Return [X, Y] of the center of cell containing provided text 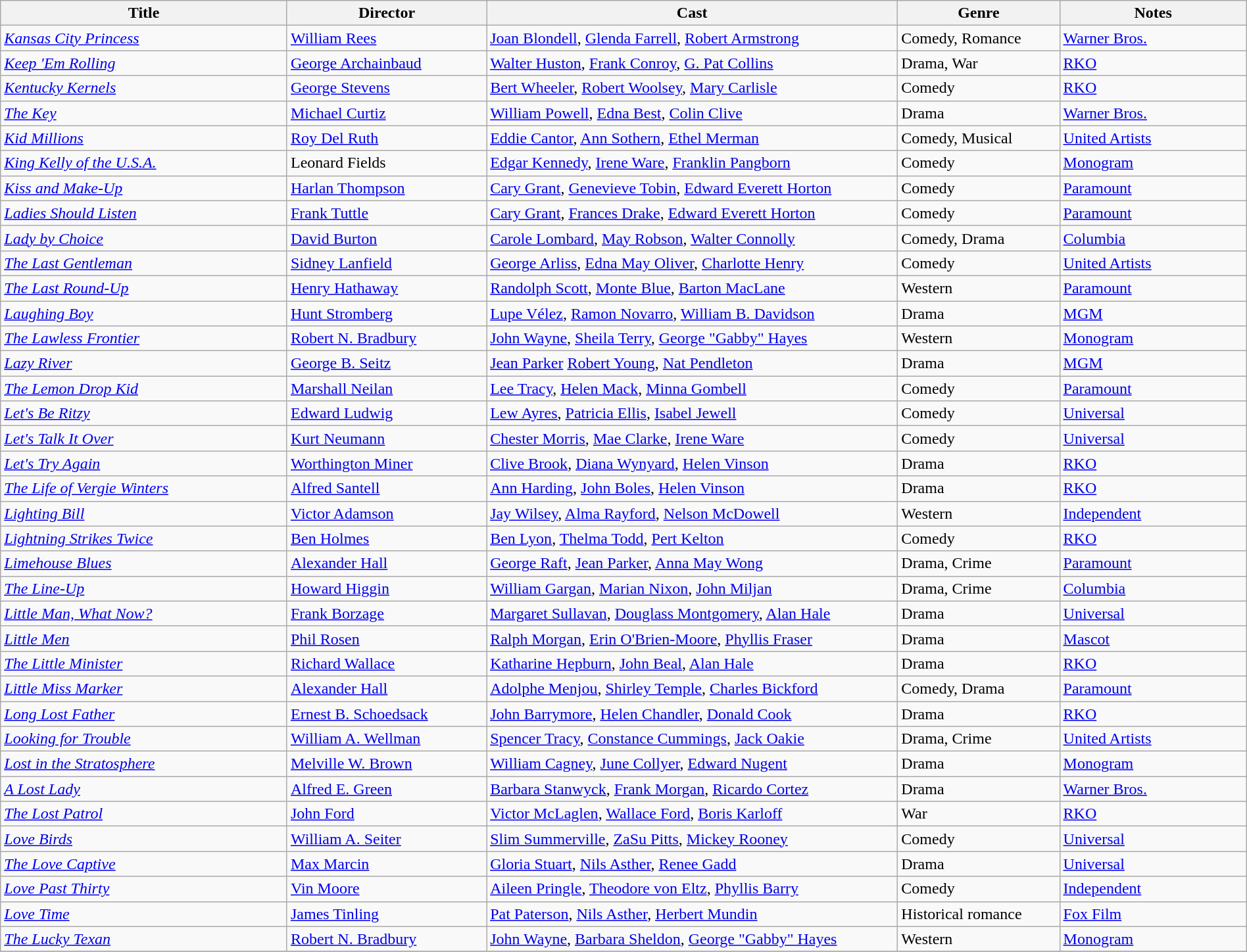
Cary Grant, Genevieve Tobin, Edward Everett Horton [692, 188]
Fox Film [1153, 914]
Edward Ludwig [387, 414]
Adolphe Menjou, Shirley Temple, Charles Bickford [692, 688]
Lew Ayres, Patricia Ellis, Isabel Jewell [692, 414]
Walter Huston, Frank Conroy, G. Pat Collins [692, 63]
Sidney Lanfield [387, 263]
Little Man, What Now? [144, 613]
Henry Hathaway [387, 288]
The Line-Up [144, 588]
The Lawless Frontier [144, 339]
Bert Wheeler, Robert Woolsey, Mary Carlisle [692, 88]
Eddie Cantor, Ann Sothern, Ethel Merman [692, 138]
Kansas City Princess [144, 38]
Howard Higgin [387, 588]
The Last Gentleman [144, 263]
George Arliss, Edna May Oliver, Charlotte Henry [692, 263]
Gloria Stuart, Nils Asther, Renee Gadd [692, 864]
Cary Grant, Frances Drake, Edward Everett Horton [692, 213]
Jay Wilsey, Alma Rayford, Nelson McDowell [692, 513]
John Wayne, Sheila Terry, George "Gabby" Hayes [692, 339]
Katharine Hepburn, John Beal, Alan Hale [692, 663]
Long Lost Father [144, 713]
Lightning Strikes Twice [144, 538]
Let's Talk It Over [144, 439]
Michael Curtiz [387, 113]
Max Marcin [387, 864]
Melville W. Brown [387, 764]
The Little Minister [144, 663]
Lupe Vélez, Ramon Novarro, William B. Davidson [692, 314]
George Stevens [387, 88]
Slim Summerville, ZaSu Pitts, Mickey Rooney [692, 839]
Vin Moore [387, 889]
Phil Rosen [387, 638]
Comedy, Romance [979, 38]
Comedy, Musical [979, 138]
Harlan Thompson [387, 188]
Leonard Fields [387, 163]
Lady by Choice [144, 238]
Love Past Thirty [144, 889]
Edgar Kennedy, Irene Ware, Franklin Pangborn [692, 163]
Cast [692, 13]
Joan Blondell, Glenda Farrell, Robert Armstrong [692, 38]
Ralph Morgan, Erin O'Brien-Moore, Phyllis Fraser [692, 638]
Randolph Scott, Monte Blue, Barton MacLane [692, 288]
Victor Adamson [387, 513]
John Ford [387, 814]
The Life of Vergie Winters [144, 488]
Kentucky Kernels [144, 88]
William A. Seiter [387, 839]
Director [387, 13]
A Lost Lady [144, 789]
William Rees [387, 38]
Ann Harding, John Boles, Helen Vinson [692, 488]
Love Time [144, 914]
Jean Parker Robert Young, Nat Pendleton [692, 364]
The Key [144, 113]
Roy Del Ruth [387, 138]
Genre [979, 13]
Alfred E. Green [387, 789]
Lee Tracy, Helen Mack, Minna Gombell [692, 389]
Keep 'Em Rolling [144, 63]
The Lost Patrol [144, 814]
George B. Seitz [387, 364]
Drama, War [979, 63]
Frank Borzage [387, 613]
Title [144, 13]
The Last Round-Up [144, 288]
Kid Millions [144, 138]
Mascot [1153, 638]
King Kelly of the U.S.A. [144, 163]
William Cagney, June Collyer, Edward Nugent [692, 764]
Ben Lyon, Thelma Todd, Pert Kelton [692, 538]
Love Birds [144, 839]
The Lucky Texan [144, 939]
Ben Holmes [387, 538]
Pat Paterson, Nils Asther, Herbert Mundin [692, 914]
David Burton [387, 238]
William Powell, Edna Best, Colin Clive [692, 113]
The Love Captive [144, 864]
Margaret Sullavan, Douglass Montgomery, Alan Hale [692, 613]
Lighting Bill [144, 513]
Ernest B. Schoedsack [387, 713]
Little Men [144, 638]
Lost in the Stratosphere [144, 764]
John Wayne, Barbara Sheldon, George "Gabby" Hayes [692, 939]
Kiss and Make-Up [144, 188]
Worthington Miner [387, 464]
Historical romance [979, 914]
War [979, 814]
Richard Wallace [387, 663]
Ladies Should Listen [144, 213]
Hunt Stromberg [387, 314]
Chester Morris, Mae Clarke, Irene Ware [692, 439]
Laughing Boy [144, 314]
William Gargan, Marian Nixon, John Miljan [692, 588]
Marshall Neilan [387, 389]
William A. Wellman [387, 739]
George Archainbaud [387, 63]
James Tinling [387, 914]
Carole Lombard, May Robson, Walter Connolly [692, 238]
John Barrymore, Helen Chandler, Donald Cook [692, 713]
Victor McLaglen, Wallace Ford, Boris Karloff [692, 814]
Barbara Stanwyck, Frank Morgan, Ricardo Cortez [692, 789]
Looking for Trouble [144, 739]
Let's Be Ritzy [144, 414]
Lazy River [144, 364]
Let's Try Again [144, 464]
Aileen Pringle, Theodore von Eltz, Phyllis Barry [692, 889]
George Raft, Jean Parker, Anna May Wong [692, 563]
Frank Tuttle [387, 213]
Notes [1153, 13]
Little Miss Marker [144, 688]
Alfred Santell [387, 488]
Clive Brook, Diana Wynyard, Helen Vinson [692, 464]
Spencer Tracy, Constance Cummings, Jack Oakie [692, 739]
Kurt Neumann [387, 439]
Limehouse Blues [144, 563]
The Lemon Drop Kid [144, 389]
